Identify which cell holds the provided text, then report its (x, y) central coordinate. 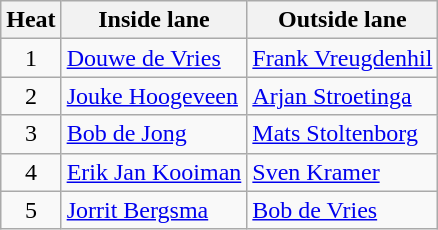
1 (31, 58)
Outside lane (342, 20)
Mats Stoltenborg (342, 134)
Heat (31, 20)
Bob de Jong (154, 134)
Jouke Hoogeveen (154, 96)
4 (31, 172)
5 (31, 210)
Inside lane (154, 20)
Arjan Stroetinga (342, 96)
Erik Jan Kooiman (154, 172)
3 (31, 134)
Douwe de Vries (154, 58)
Frank Vreugdenhil (342, 58)
Jorrit Bergsma (154, 210)
2 (31, 96)
Sven Kramer (342, 172)
Bob de Vries (342, 210)
